Search for the cell housing the specified text and yield its [X, Y] center coordinate. 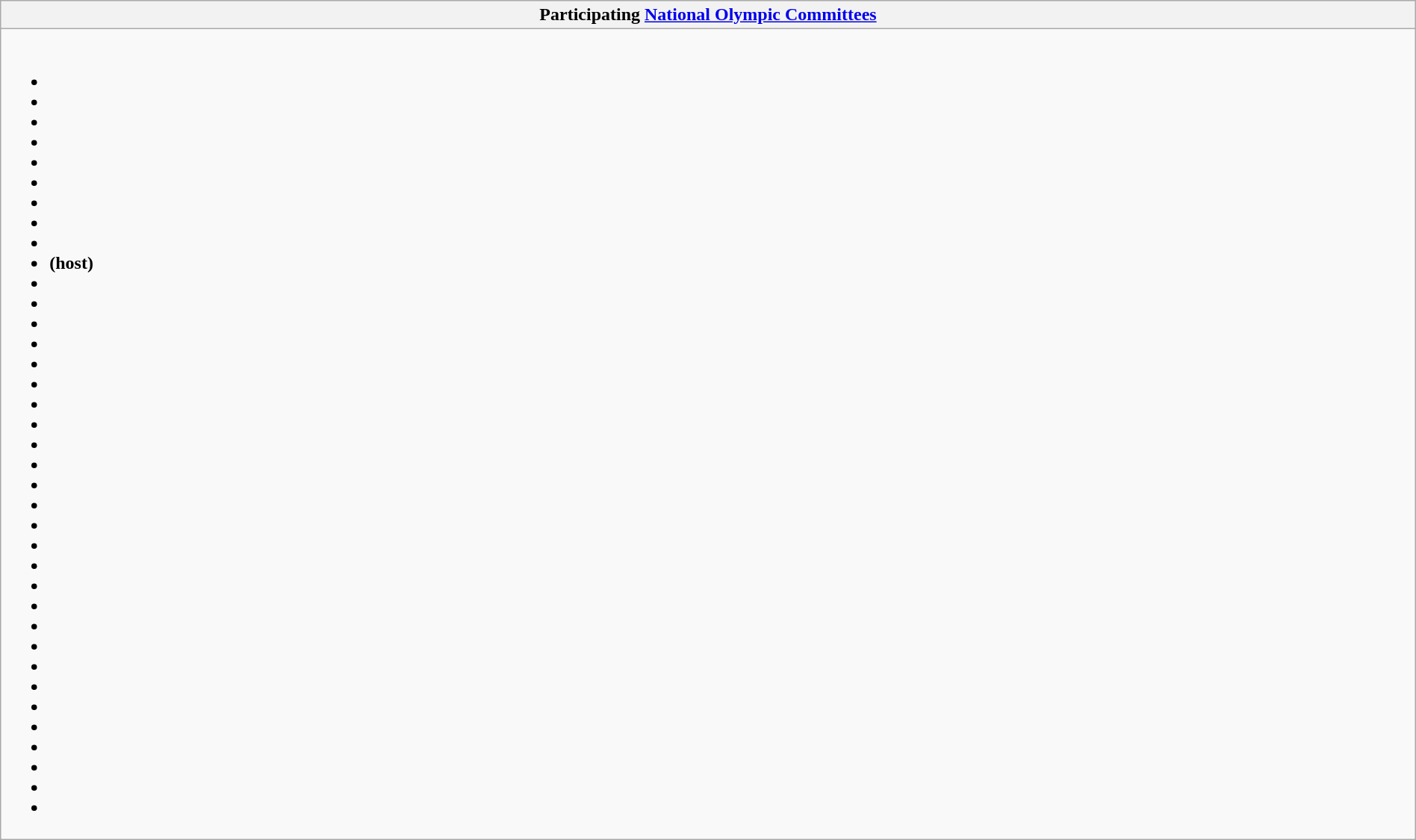
Participating National Olympic Committees [708, 15]
(host) [708, 435]
